Search for the cell housing the specified text and yield its [X, Y] center coordinate. 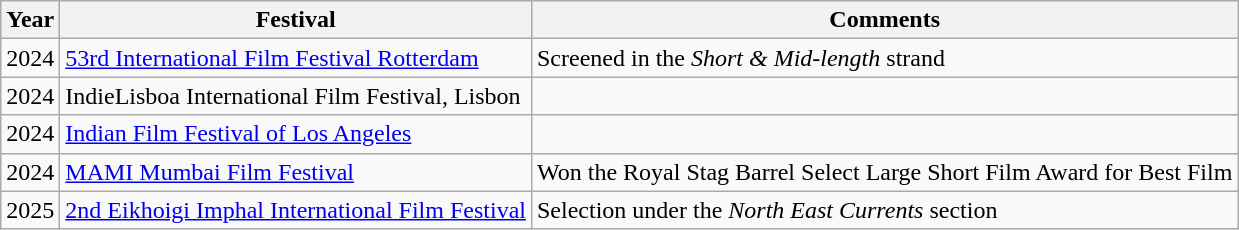
MAMI Mumbai Film Festival [296, 172]
53rd International Film Festival Rotterdam [296, 58]
Screened in the Short & Mid-length strand [884, 58]
Year [30, 20]
Festival [296, 20]
2nd Eikhoigi Imphal International Film Festival [296, 210]
Selection under the North East Currents section [884, 210]
Comments [884, 20]
Indian Film Festival of Los Angeles [296, 134]
Won the Royal Stag Barrel Select Large Short Film Award for Best Film [884, 172]
IndieLisboa International Film Festival, Lisbon [296, 96]
2025 [30, 210]
